Capture the cell that displays the provided text and extract its (X, Y) central coordinate. 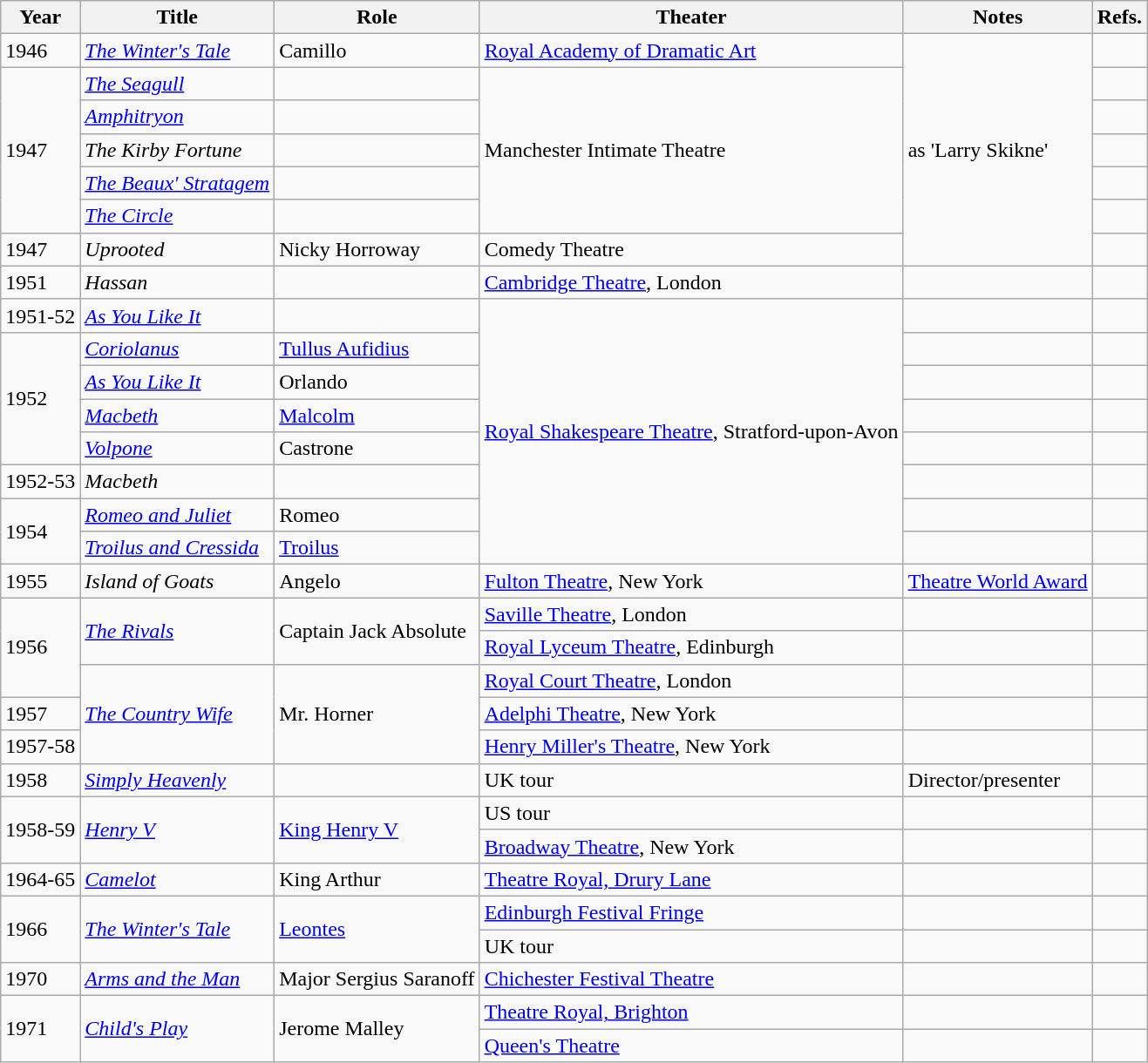
Royal Lyceum Theatre, Edinburgh (691, 647)
Castrone (377, 449)
Child's Play (178, 1029)
Comedy Theatre (691, 249)
Year (40, 17)
Tullus Aufidius (377, 349)
The Rivals (178, 631)
Fulton Theatre, New York (691, 581)
The Kirby Fortune (178, 150)
The Seagull (178, 84)
1964-65 (40, 879)
1946 (40, 51)
Jerome Malley (377, 1029)
Refs. (1119, 17)
Royal Court Theatre, London (691, 680)
Hassan (178, 282)
Nicky Horroway (377, 249)
Manchester Intimate Theatre (691, 150)
The Country Wife (178, 714)
Edinburgh Festival Fringe (691, 912)
Theater (691, 17)
1956 (40, 647)
Mr. Horner (377, 714)
Theatre Royal, Drury Lane (691, 879)
Role (377, 17)
Coriolanus (178, 349)
King Henry V (377, 829)
Amphitryon (178, 117)
Leontes (377, 929)
The Beaux' Stratagem (178, 183)
Broadway Theatre, New York (691, 846)
1952-53 (40, 482)
Arms and the Man (178, 979)
Queen's Theatre (691, 1046)
Angelo (377, 581)
Royal Academy of Dramatic Art (691, 51)
Romeo and Juliet (178, 515)
Troilus (377, 548)
1966 (40, 929)
Major Sergius Saranoff (377, 979)
Simply Heavenly (178, 780)
US tour (691, 813)
Notes (997, 17)
Camillo (377, 51)
1951 (40, 282)
1952 (40, 398)
1957 (40, 714)
Orlando (377, 382)
Saville Theatre, London (691, 614)
1951-52 (40, 315)
King Arthur (377, 879)
Malcolm (377, 416)
Troilus and Cressida (178, 548)
Director/presenter (997, 780)
Captain Jack Absolute (377, 631)
Adelphi Theatre, New York (691, 714)
1958-59 (40, 829)
1970 (40, 979)
Henry V (178, 829)
Theatre Royal, Brighton (691, 1012)
Romeo (377, 515)
1957-58 (40, 747)
Royal Shakespeare Theatre, Stratford-upon-Avon (691, 431)
1954 (40, 531)
Title (178, 17)
1971 (40, 1029)
Theatre World Award (997, 581)
Volpone (178, 449)
Uprooted (178, 249)
1955 (40, 581)
as 'Larry Skikne' (997, 150)
The Circle (178, 216)
Cambridge Theatre, London (691, 282)
Chichester Festival Theatre (691, 979)
Henry Miller's Theatre, New York (691, 747)
Island of Goats (178, 581)
Camelot (178, 879)
1958 (40, 780)
